Pinpoint the cell where the given text exists, returning its (x, y) midpoint coordinate. 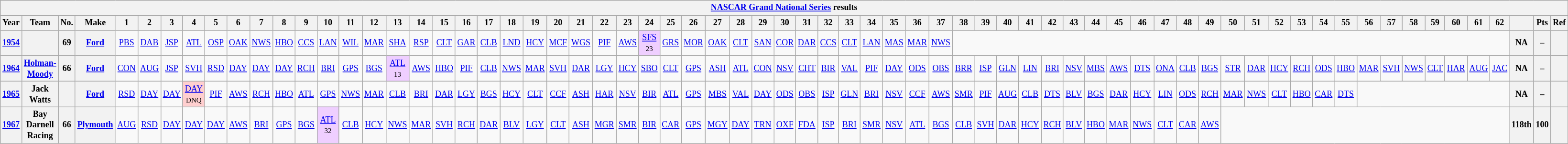
PBS (127, 43)
NASCAR Grand National Series results (784, 8)
118th (1522, 125)
Bay Darnell Racing (40, 125)
11 (351, 23)
JAC (1500, 69)
58 (1414, 23)
3 (172, 23)
48 (1187, 23)
51 (1256, 23)
CHT (807, 69)
39 (986, 23)
36 (917, 23)
37 (941, 23)
GAR (467, 43)
SBO (649, 69)
56 (1369, 23)
4 (194, 23)
21 (581, 23)
59 (1435, 23)
47 (1165, 23)
1954 (11, 43)
FDA (807, 125)
RSP (421, 43)
38 (964, 23)
24 (649, 23)
No. (67, 23)
2 (150, 23)
SAN (763, 43)
12 (374, 23)
14 (421, 23)
TRN (763, 125)
ATL13 (398, 69)
49 (1209, 23)
10 (328, 23)
1 (127, 23)
46 (1143, 23)
54 (1324, 23)
Pts (1542, 23)
61 (1479, 23)
29 (763, 23)
60 (1456, 23)
1965 (11, 94)
32 (828, 23)
MGR (604, 125)
19 (535, 23)
31 (807, 23)
22 (604, 23)
30 (785, 23)
MOR (694, 43)
DAYDNQ (194, 94)
52 (1279, 23)
Team (40, 23)
28 (740, 23)
45 (1119, 23)
25 (671, 23)
43 (1074, 23)
Jack Watts (40, 94)
100 (1542, 125)
34 (872, 23)
1967 (11, 125)
26 (694, 23)
SHA (398, 43)
40 (1008, 23)
Plymouth (95, 125)
BRR (964, 69)
7 (261, 23)
13 (398, 23)
53 (1301, 23)
9 (306, 23)
LND (512, 43)
16 (467, 23)
20 (558, 23)
ONA (1165, 69)
69 (67, 43)
MCF (558, 43)
15 (445, 23)
Holman-Moody (40, 69)
27 (717, 23)
23 (627, 23)
17 (489, 23)
Year (11, 23)
6 (238, 23)
WGS (581, 43)
MGY (717, 125)
OSP (216, 43)
1964 (11, 69)
ATL32 (328, 125)
8 (284, 23)
35 (894, 23)
OXF (785, 125)
57 (1391, 23)
WIL (351, 43)
44 (1096, 23)
62 (1500, 23)
DAB (150, 43)
33 (849, 23)
MAS (894, 43)
STR (1233, 69)
55 (1346, 23)
GRS (671, 43)
18 (512, 23)
COR (785, 43)
50 (1233, 23)
42 (1052, 23)
41 (1030, 23)
Make (95, 23)
5 (216, 23)
SFS23 (649, 43)
Ref (1559, 23)
